Return the (X, Y) coordinate for the center point of the cell that contains the specified text.  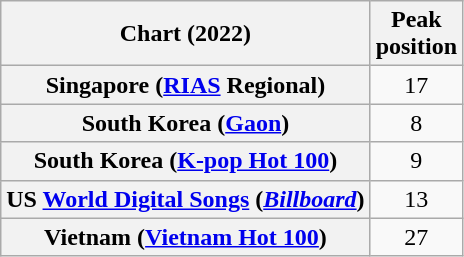
South Korea (K-pop Hot 100) (186, 161)
Singapore (RIAS Regional) (186, 85)
South Korea (Gaon) (186, 123)
17 (416, 85)
8 (416, 123)
Chart (2022) (186, 34)
Vietnam (Vietnam Hot 100) (186, 237)
27 (416, 237)
US World Digital Songs (Billboard) (186, 199)
Peakposition (416, 34)
9 (416, 161)
13 (416, 199)
